Extract the (X, Y) coordinate from the center of the cell holding the provided text.  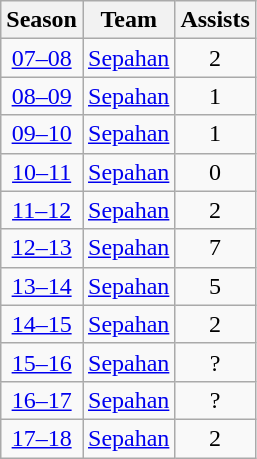
17–18 (42, 438)
Season (42, 20)
7 (215, 248)
Assists (215, 20)
0 (215, 172)
Team (128, 20)
11–12 (42, 210)
10–11 (42, 172)
16–17 (42, 400)
5 (215, 286)
07–08 (42, 58)
09–10 (42, 134)
08–09 (42, 96)
15–16 (42, 362)
13–14 (42, 286)
14–15 (42, 324)
12–13 (42, 248)
